Detect which cell encompasses the target text, then output its [X, Y] center coordinate. 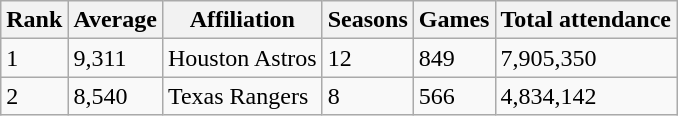
Games [454, 20]
12 [368, 58]
1 [34, 58]
Texas Rangers [242, 96]
9,311 [116, 58]
Seasons [368, 20]
4,834,142 [586, 96]
849 [454, 58]
Average [116, 20]
8,540 [116, 96]
Affiliation [242, 20]
8 [368, 96]
7,905,350 [586, 58]
566 [454, 96]
2 [34, 96]
Total attendance [586, 20]
Houston Astros [242, 58]
Rank [34, 20]
